Detect which cell encompasses the target text, then output its (x, y) center coordinate. 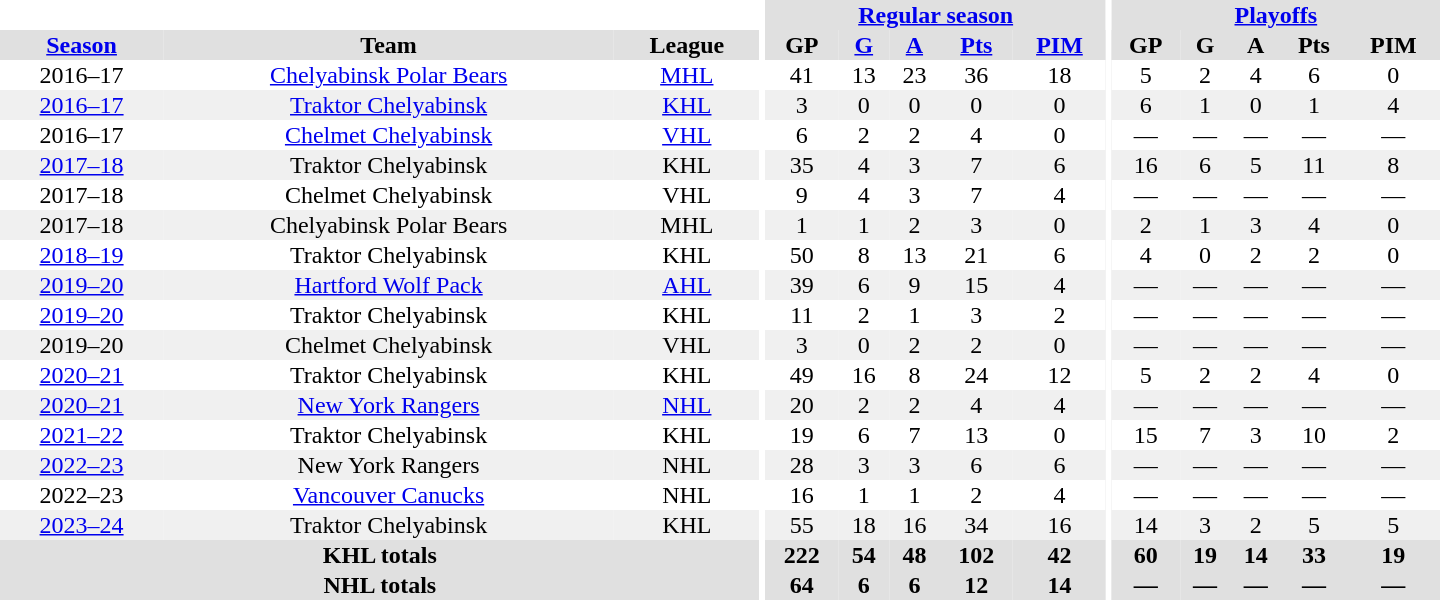
2021–22 (82, 435)
28 (802, 465)
102 (976, 555)
60 (1146, 555)
League (687, 45)
42 (1060, 555)
23 (914, 75)
Playoffs (1276, 15)
Team (388, 45)
10 (1314, 435)
39 (802, 285)
54 (864, 555)
Regular season (936, 15)
Hartford Wolf Pack (388, 285)
KHL totals (380, 555)
36 (976, 75)
64 (802, 585)
49 (802, 375)
222 (802, 555)
20 (802, 405)
41 (802, 75)
55 (802, 525)
2018–19 (82, 255)
Season (82, 45)
2023–24 (82, 525)
34 (976, 525)
24 (976, 375)
35 (802, 165)
21 (976, 255)
48 (914, 555)
AHL (687, 285)
NHL totals (380, 585)
50 (802, 255)
Vancouver Canucks (388, 495)
33 (1314, 555)
